Determine the (X, Y) coordinate at the center of the cell enclosing the given text.  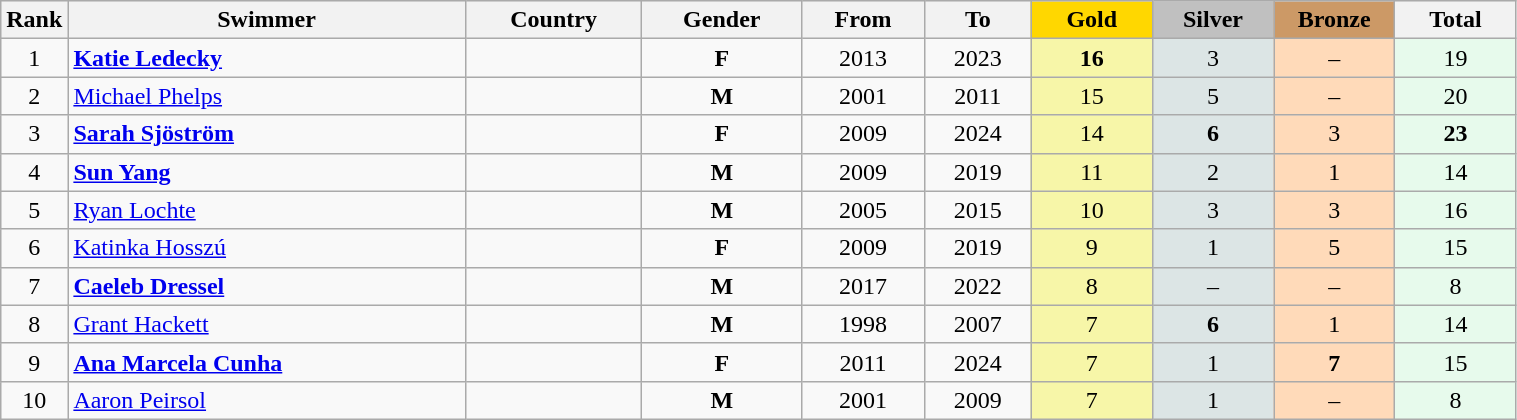
Ana Marcela Cunha (266, 362)
Silver (1212, 20)
Gender (722, 20)
1998 (864, 324)
Katie Ledecky (266, 58)
Michael Phelps (266, 96)
2007 (978, 324)
2022 (978, 286)
23 (1456, 134)
Gold (1092, 20)
20 (1456, 96)
19 (1456, 58)
11 (1092, 172)
Country (554, 20)
4 (34, 172)
Total (1456, 20)
To (978, 20)
Aaron Peirsol (266, 400)
Bronze (1334, 20)
2005 (864, 210)
Caeleb Dressel (266, 286)
Sarah Sjöström (266, 134)
Ryan Lochte (266, 210)
From (864, 20)
2015 (978, 210)
Sun Yang (266, 172)
Katinka Hosszú (266, 248)
2017 (864, 286)
2013 (864, 58)
Grant Hackett (266, 324)
Rank (34, 20)
2023 (978, 58)
Swimmer (266, 20)
